Detect which cell encompasses the target text, then output its [x, y] center coordinate. 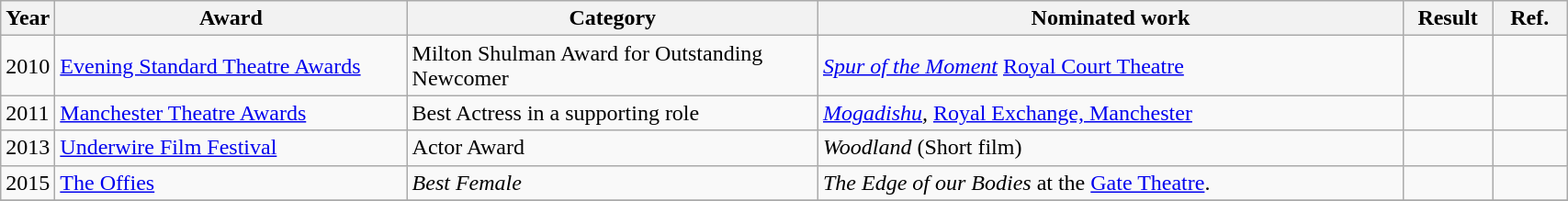
Award [231, 18]
Nominated work [1110, 18]
2013 [28, 148]
Actor Award [612, 148]
2010 [28, 66]
Year [28, 18]
Manchester Theatre Awards [231, 113]
Best Female [612, 183]
The Edge of our Bodies at the Gate Theatre. [1110, 183]
Mogadishu, Royal Exchange, Manchester [1110, 113]
2011 [28, 113]
Milton Shulman Award for Outstanding Newcomer [612, 66]
Result [1448, 18]
Spur of the Moment Royal Court Theatre [1110, 66]
Woodland (Short film) [1110, 148]
Evening Standard Theatre Awards [231, 66]
Underwire Film Festival [231, 148]
Category [612, 18]
2015 [28, 183]
Best Actress in a supporting role [612, 113]
The Offies [231, 183]
Ref. [1530, 18]
